Pinpoint the cell where the given text exists, returning its [X, Y] midpoint coordinate. 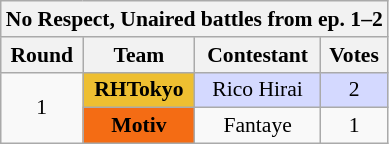
RHTokyo [139, 90]
Fantaye [258, 126]
Rico Hirai [258, 90]
Team [139, 55]
Round [42, 55]
Contestant [258, 55]
No Respect, Unaired battles from ep. 1–2 [194, 19]
2 [354, 90]
Motiv [139, 126]
Votes [354, 55]
